Scan for the cell matching the given text and deliver its [X, Y] coordinate at center. 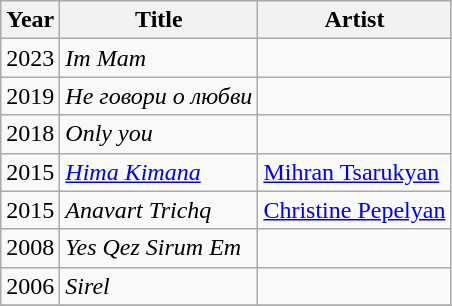
Yes Qez Sirum Em [159, 248]
Artist [354, 20]
2023 [30, 58]
2006 [30, 286]
Year [30, 20]
2008 [30, 248]
Sirel [159, 286]
Не говори о любви [159, 96]
2018 [30, 134]
Im Mam [159, 58]
Only you [159, 134]
2019 [30, 96]
Title [159, 20]
Christine Pepelyan [354, 210]
Anavart Trichq [159, 210]
Mihran Tsarukyan [354, 172]
Hima Kimana [159, 172]
